Locate the cell with the specified text and output its [x, y] center coordinate. 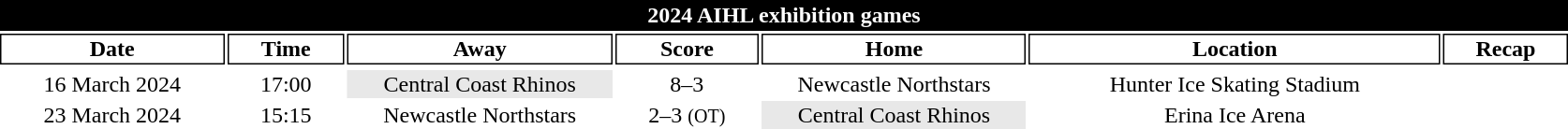
Hunter Ice Skating Stadium [1235, 84]
Location [1235, 49]
Date [112, 49]
16 March 2024 [112, 84]
Home [894, 49]
2024 AIHL exhibition games [784, 15]
17:00 [287, 84]
Recap [1506, 49]
15:15 [287, 115]
Time [287, 49]
Erina Ice Arena [1235, 115]
2–3 (OT) [687, 115]
23 March 2024 [112, 115]
8–3 [687, 84]
Score [687, 49]
Away [480, 49]
